Pinpoint the cell where the given text exists, returning its (X, Y) midpoint coordinate. 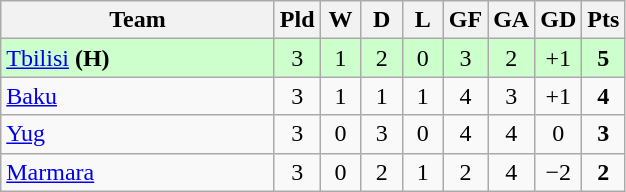
5 (604, 58)
−2 (558, 172)
GF (465, 20)
GA (512, 20)
Pts (604, 20)
L (422, 20)
GD (558, 20)
Baku (138, 96)
Pld (297, 20)
Tbilisi (H) (138, 58)
Yug (138, 134)
Marmara (138, 172)
W (340, 20)
D (382, 20)
Team (138, 20)
